Determine the [X, Y] coordinate at the center of the cell enclosing the given text.  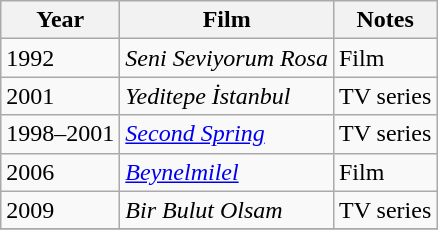
1998–2001 [60, 134]
Seni Seviyorum Rosa [227, 58]
Second Spring [227, 134]
2006 [60, 172]
1992 [60, 58]
Bir Bulut Olsam [227, 210]
Beynelmilel [227, 172]
Yeditepe İstanbul [227, 96]
Notes [384, 20]
2009 [60, 210]
2001 [60, 96]
Year [60, 20]
